Find where the given text appears and provide that cell's center as [x, y] coordinate. 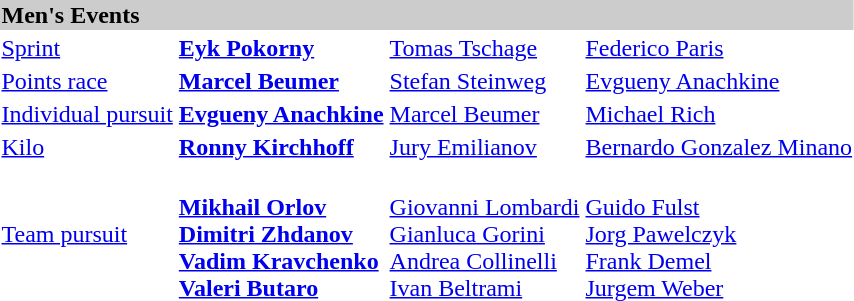
Men's Events [427, 15]
Ronny Kirchhoff [281, 147]
Points race [87, 81]
Bernardo Gonzalez Minano [719, 147]
Sprint [87, 48]
Federico Paris [719, 48]
Kilo [87, 147]
Michael Rich [719, 114]
Eyk Pokorny [281, 48]
Jury Emilianov [484, 147]
Individual pursuit [87, 114]
Tomas Tschage [484, 48]
Stefan Steinweg [484, 81]
